Provide the (x, y) coordinate of the cell's center where the given text is located.  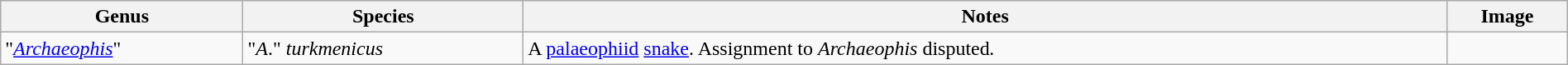
"A." turkmenicus (384, 48)
Image (1508, 17)
"Archaeophis" (122, 48)
Genus (122, 17)
A palaeophiid snake. Assignment to Archaeophis disputed. (986, 48)
Species (384, 17)
Notes (986, 17)
